Determine the [x, y] coordinate at the center of the cell enclosing the given text.  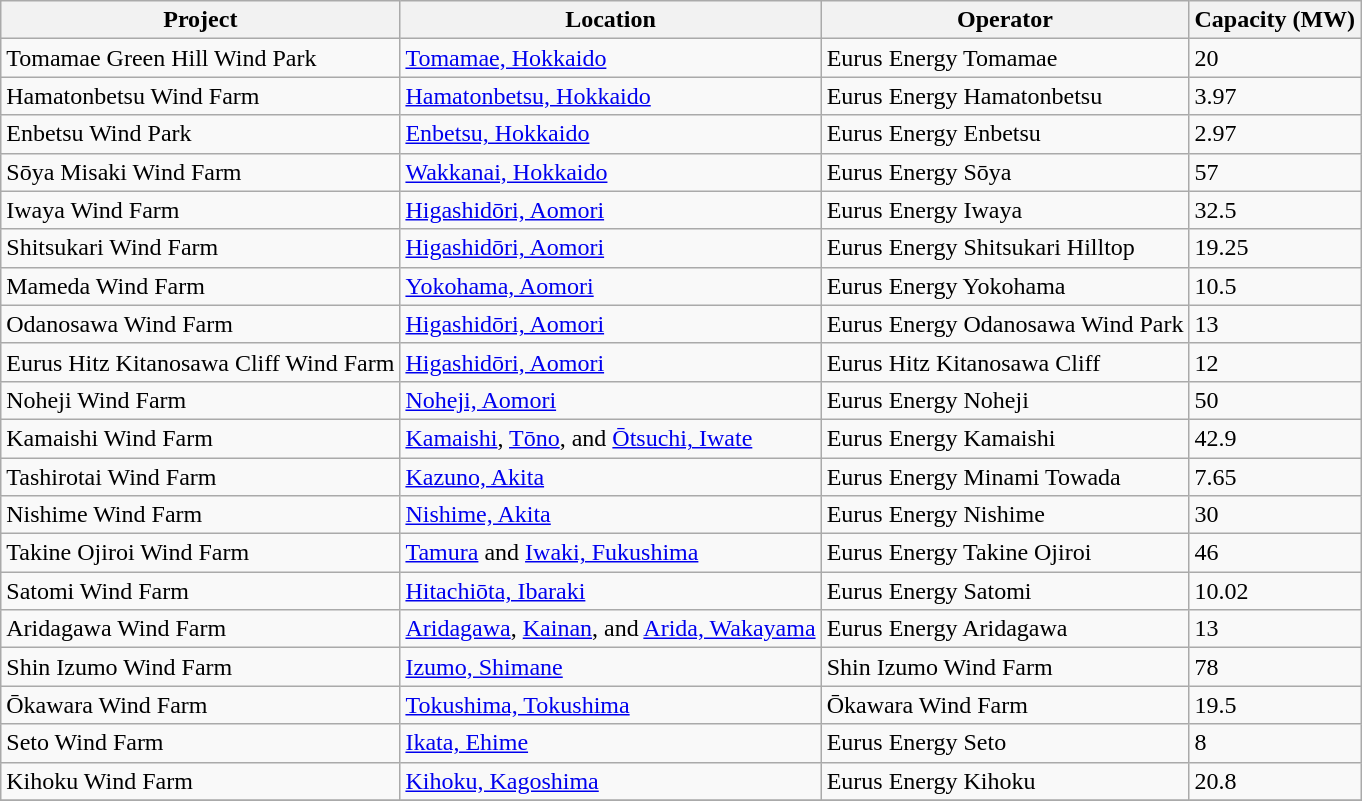
Eurus Energy Satomi [1005, 591]
Nishime, Akita [610, 515]
Eurus Energy Iwaya [1005, 210]
Odanosawa Wind Farm [200, 324]
Sōya Misaki Wind Farm [200, 172]
57 [1275, 172]
Kazuno, Akita [610, 477]
Eurus Energy Kamaishi [1005, 438]
Enbetsu Wind Park [200, 134]
Shitsukari Wind Farm [200, 248]
Location [610, 20]
Eurus Energy Takine Ojiroi [1005, 553]
Eurus Energy Kihoku [1005, 781]
Aridagawa, Kainan, and Arida, Wakayama [610, 629]
7.65 [1275, 477]
19.25 [1275, 248]
Ikata, Ehime [610, 743]
Capacity (MW) [1275, 20]
Aridagawa Wind Farm [200, 629]
Eurus Energy Enbetsu [1005, 134]
Eurus Energy Shitsukari Hilltop [1005, 248]
Eurus Energy Aridagawa [1005, 629]
Tashirotai Wind Farm [200, 477]
2.97 [1275, 134]
Kamaishi Wind Farm [200, 438]
Eurus Energy Yokohama [1005, 286]
Nishime Wind Farm [200, 515]
10.02 [1275, 591]
50 [1275, 400]
Eurus Hitz Kitanosawa Cliff Wind Farm [200, 362]
Izumo, Shimane [610, 667]
20.8 [1275, 781]
Eurus Energy Hamatonbetsu [1005, 96]
Kamaishi, Tōno, and Ōtsuchi, Iwate [610, 438]
Seto Wind Farm [200, 743]
Hamatonbetsu, Hokkaido [610, 96]
Eurus Energy Minami Towada [1005, 477]
Project [200, 20]
32.5 [1275, 210]
12 [1275, 362]
Noheji Wind Farm [200, 400]
Tomamae, Hokkaido [610, 58]
Eurus Energy Noheji [1005, 400]
30 [1275, 515]
Mameda Wind Farm [200, 286]
19.5 [1275, 705]
46 [1275, 553]
Satomi Wind Farm [200, 591]
8 [1275, 743]
Iwaya Wind Farm [200, 210]
Yokohama, Aomori [610, 286]
Kihoku Wind Farm [200, 781]
Eurus Energy Sōya [1005, 172]
Hitachiōta, Ibaraki [610, 591]
Kihoku, Kagoshima [610, 781]
Eurus Energy Nishime [1005, 515]
Eurus Energy Odanosawa Wind Park [1005, 324]
Tokushima, Tokushima [610, 705]
Eurus Energy Tomamae [1005, 58]
Hamatonbetsu Wind Farm [200, 96]
Wakkanai, Hokkaido [610, 172]
Noheji, Aomori [610, 400]
Tomamae Green Hill Wind Park [200, 58]
Eurus Hitz Kitanosawa Cliff [1005, 362]
20 [1275, 58]
42.9 [1275, 438]
10.5 [1275, 286]
Eurus Energy Seto [1005, 743]
Enbetsu, Hokkaido [610, 134]
Operator [1005, 20]
3.97 [1275, 96]
78 [1275, 667]
Tamura and Iwaki, Fukushima [610, 553]
Takine Ojiroi Wind Farm [200, 553]
